Find where the given text appears and provide that cell's center as (X, Y) coordinate. 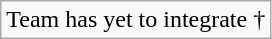
Team has yet to integrate † (136, 20)
